Locate the cell with the specified text and output its (x, y) center coordinate. 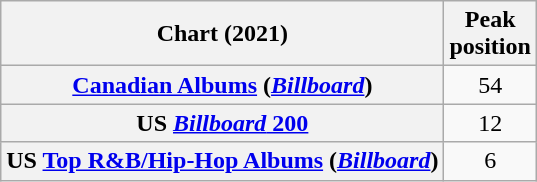
12 (490, 123)
US Billboard 200 (222, 123)
Chart (2021) (222, 34)
Peakposition (490, 34)
US Top R&B/Hip-Hop Albums (Billboard) (222, 161)
Canadian Albums (Billboard) (222, 85)
6 (490, 161)
54 (490, 85)
